Capture the cell that displays the provided text and extract its [x, y] central coordinate. 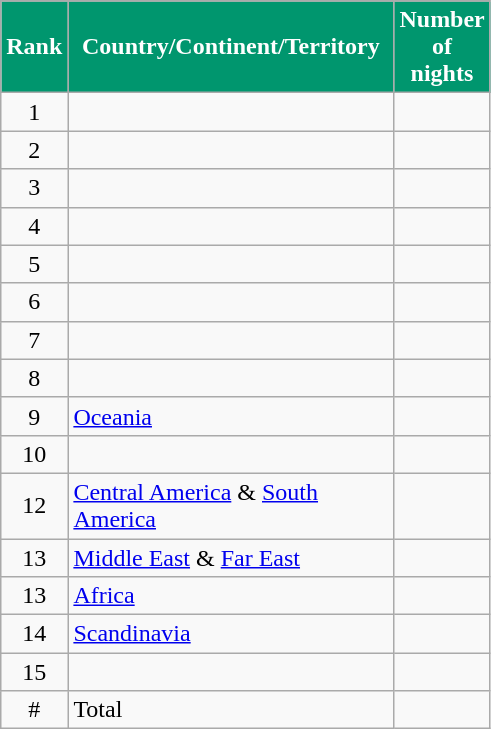
Middle East & Far East [231, 557]
12 [34, 506]
3 [34, 188]
6 [34, 302]
Central America & South America [231, 506]
14 [34, 634]
9 [34, 416]
10 [34, 454]
Scandinavia [231, 634]
2 [34, 150]
Africa [231, 596]
Rank [34, 47]
Country/Continent/Territory [231, 47]
Number of nights [442, 47]
7 [34, 340]
Total [231, 710]
15 [34, 672]
# [34, 710]
1 [34, 112]
5 [34, 264]
Oceania [231, 416]
8 [34, 378]
4 [34, 226]
